Return [X, Y] of the center of cell containing provided text 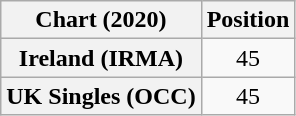
Position [248, 20]
Ireland (IRMA) [101, 58]
Chart (2020) [101, 20]
UK Singles (OCC) [101, 96]
